Detect which cell encompasses the target text, then output its [x, y] center coordinate. 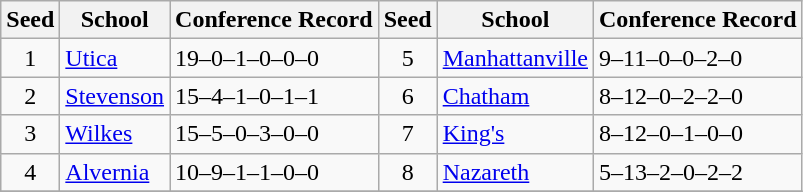
King's [515, 134]
5 [408, 58]
Nazareth [515, 172]
Stevenson [115, 96]
1 [30, 58]
Chatham [515, 96]
15–5–0–3–0–0 [274, 134]
8–12–0–1–0–0 [698, 134]
Manhattanville [515, 58]
10–9–1–1–0–0 [274, 172]
Alvernia [115, 172]
5–13–2–0–2–2 [698, 172]
7 [408, 134]
6 [408, 96]
4 [30, 172]
8–12–0–2–2–0 [698, 96]
Wilkes [115, 134]
2 [30, 96]
Utica [115, 58]
19–0–1–0–0–0 [274, 58]
9–11–0–0–2–0 [698, 58]
8 [408, 172]
15–4–1–0–1–1 [274, 96]
3 [30, 134]
